Return (x, y) of the center of cell containing provided text 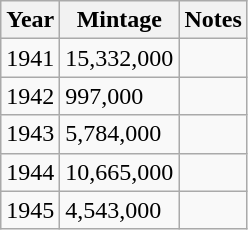
Notes (213, 20)
1945 (30, 210)
1943 (30, 134)
15,332,000 (120, 58)
Year (30, 20)
1944 (30, 172)
10,665,000 (120, 172)
1942 (30, 96)
Mintage (120, 20)
5,784,000 (120, 134)
997,000 (120, 96)
4,543,000 (120, 210)
1941 (30, 58)
